Return the [x, y] coordinate for the center point of the cell that contains the specified text.  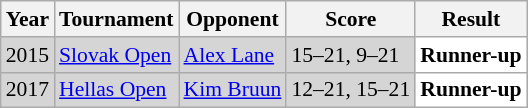
Hellas Open [116, 90]
15–21, 9–21 [350, 55]
12–21, 15–21 [350, 90]
2017 [28, 90]
Slovak Open [116, 55]
Kim Bruun [233, 90]
Alex Lane [233, 55]
Score [350, 19]
Result [470, 19]
Tournament [116, 19]
Year [28, 19]
Opponent [233, 19]
2015 [28, 55]
